From the cell containing the given text, extract its center point as [X, Y] coordinate. 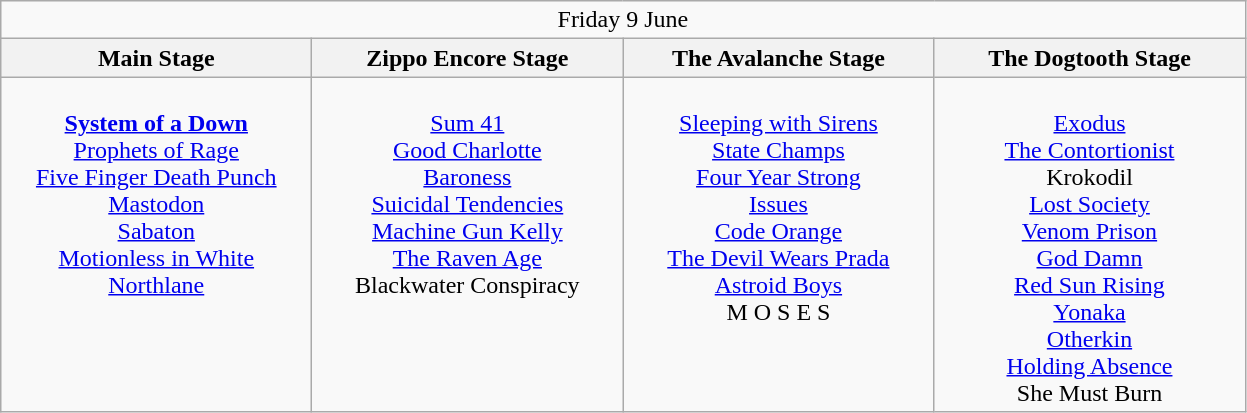
Friday 9 June [623, 20]
The Dogtooth Stage [1090, 58]
Exodus The Contortionist Krokodil Lost Society Venom Prison God Damn Red Sun Rising Yonaka Otherkin Holding Absence She Must Burn [1090, 244]
Zippo Encore Stage [468, 58]
The Avalanche Stage [778, 58]
Main Stage [156, 58]
Sleeping with Sirens State Champs Four Year Strong Issues Code Orange The Devil Wears Prada Astroid Boys M O S E S [778, 244]
Sum 41 Good Charlotte Baroness Suicidal Tendencies Machine Gun Kelly The Raven Age Blackwater Conspiracy [468, 244]
System of a Down Prophets of Rage Five Finger Death Punch Mastodon Sabaton Motionless in White Northlane [156, 244]
